Find where the given text appears and provide that cell's center as [X, Y] coordinate. 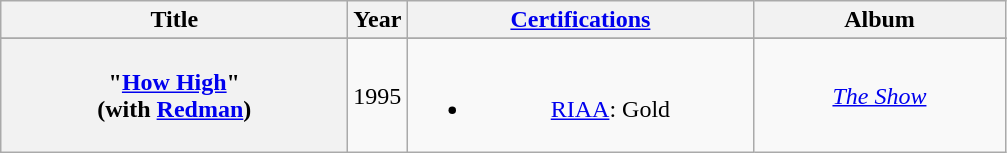
Certifications [580, 20]
The Show [880, 96]
RIAA: Gold [580, 96]
1995 [378, 96]
Year [378, 20]
"How High"(with Redman) [174, 96]
Album [880, 20]
Title [174, 20]
